Return (x, y) of the center of cell containing provided text 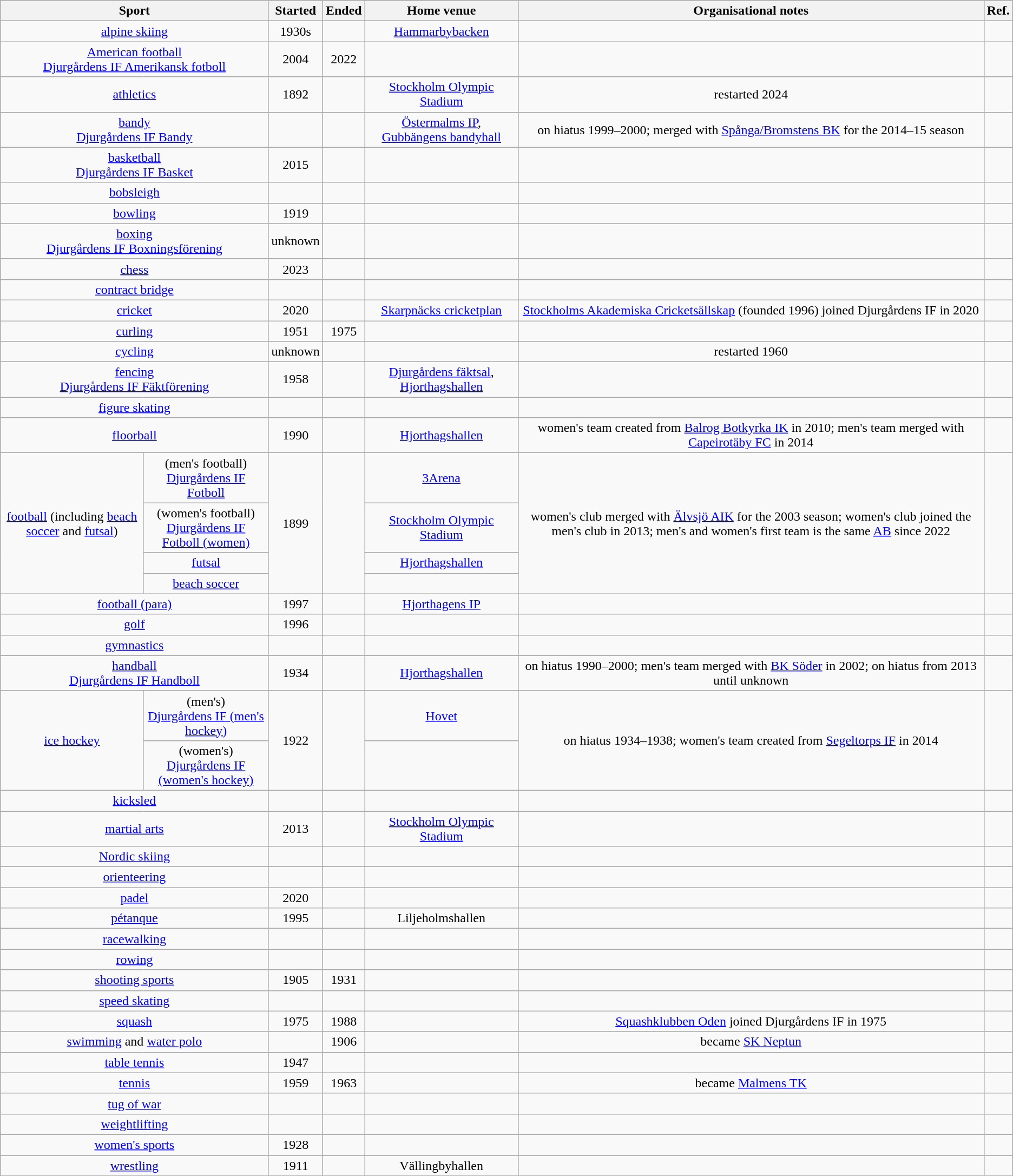
1988 (344, 1021)
floorball (134, 435)
3Arena (442, 478)
ice hockey (72, 740)
became Malmens TK (751, 1083)
1906 (344, 1042)
restarted 2024 (751, 94)
1958 (295, 380)
Ref. (998, 11)
women's team created from Balrog Botkyrka IK in 2010; men's team merged with Capeirotäby FC in 2014 (751, 435)
2022 (344, 60)
became SK Neptun (751, 1042)
boxingDjurgårdens IF Boxningsförening (134, 241)
restarted 1960 (751, 352)
1911 (295, 1165)
Nordic skiing (134, 857)
Djurgårdens fäktsal, Hjorthagshallen (442, 380)
2004 (295, 60)
padel (134, 898)
1928 (295, 1145)
1959 (295, 1083)
cycling (134, 352)
1892 (295, 94)
1963 (344, 1083)
chess (134, 269)
table tennis (134, 1062)
cricket (134, 310)
swimming and water polo (134, 1042)
bowling (134, 213)
Sport (134, 11)
football (para) (134, 604)
Started (295, 11)
rowing (134, 960)
bobsleigh (134, 193)
fencingDjurgårdens IF Fäktförening (134, 380)
martial arts (134, 828)
figure skating (134, 408)
2013 (295, 828)
kicksled (134, 800)
Vällingbyhallen (442, 1165)
Skarpnäcks cricketplan (442, 310)
1996 (295, 625)
alpine skiing (134, 31)
Östermalms IP, Gubbängens bandyhall (442, 130)
Squashklubben Oden joined Djurgårdens IF in 1975 (751, 1021)
1931 (344, 980)
Home venue (442, 11)
handballDjurgårdens IF Handboll (134, 673)
Stockholms Akademiska Cricketsällskap (founded 1996) joined Djurgårdens IF in 2020 (751, 310)
contract bridge (134, 290)
Hammarbybacken (442, 31)
1997 (295, 604)
1951 (295, 331)
(men's football) Djurgårdens IF Fotboll (206, 478)
shooting sports (134, 980)
Hovet (442, 715)
2015 (295, 165)
pétanque (134, 918)
1930s (295, 31)
Organisational notes (751, 11)
1922 (295, 740)
(women's football) Djurgårdens IF Fotboll (women) (206, 528)
Ended (344, 11)
tug of war (134, 1103)
wrestling (134, 1165)
1995 (295, 918)
tennis (134, 1083)
weightlifting (134, 1124)
women's sports (134, 1145)
Hjorthagens IP (442, 604)
1947 (295, 1062)
speed skating (134, 1001)
American footballDjurgårdens IF Amerikansk fotboll (134, 60)
(men's) Djurgårdens IF (men's hockey) (206, 715)
(women's) Djurgårdens IF (women's hockey) (206, 765)
futsal (206, 563)
1919 (295, 213)
squash (134, 1021)
orienteering (134, 877)
1934 (295, 673)
beach soccer (206, 583)
basketballDjurgårdens IF Basket (134, 165)
racewalking (134, 939)
1905 (295, 980)
golf (134, 625)
bandyDjurgårdens IF Bandy (134, 130)
1899 (295, 523)
2023 (295, 269)
on hiatus 1999–2000; merged with Spånga/Bromstens BK for the 2014–15 season (751, 130)
football (including beach soccer and futsal) (72, 523)
gymnastics (134, 645)
athletics (134, 94)
Liljeholmshallen (442, 918)
on hiatus 1990–2000; men's team merged with BK Söder in 2002; on hiatus from 2013 until unknown (751, 673)
curling (134, 331)
1990 (295, 435)
on hiatus 1934–1938; women's team created from Segeltorps IF in 2014 (751, 740)
